Scan for the cell matching the given text and deliver its [X, Y] coordinate at center. 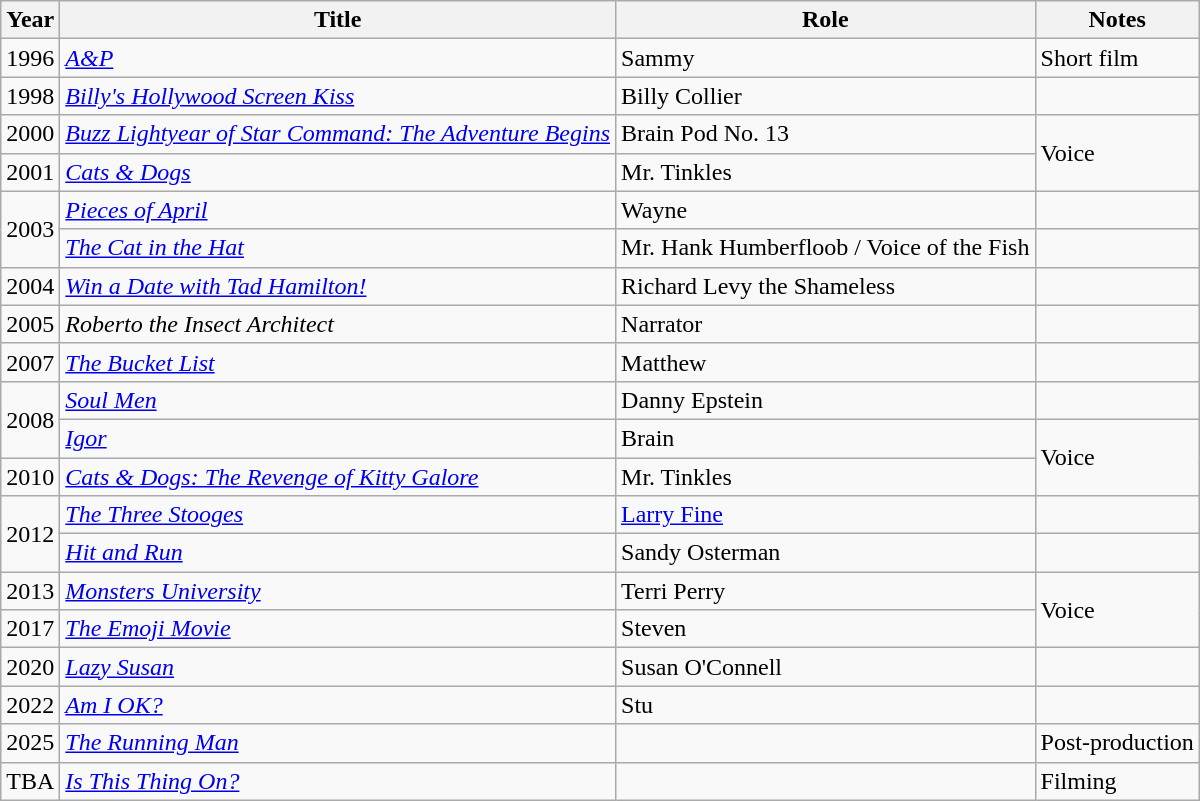
Susan O'Connell [826, 667]
1996 [30, 58]
Notes [1117, 20]
Post-production [1117, 743]
Larry Fine [826, 515]
Danny Epstein [826, 400]
Win a Date with Tad Hamilton! [338, 286]
Cats & Dogs: The Revenge of Kitty Galore [338, 477]
Brain Pod No. 13 [826, 134]
Sammy [826, 58]
Roberto the Insect Architect [338, 324]
Am I OK? [338, 705]
The Cat in the Hat [338, 248]
2001 [30, 172]
2022 [30, 705]
Stu [826, 705]
2017 [30, 629]
Steven [826, 629]
2010 [30, 477]
The Emoji Movie [338, 629]
Brain [826, 438]
The Running Man [338, 743]
Lazy Susan [338, 667]
Role [826, 20]
Narrator [826, 324]
The Bucket List [338, 362]
The Three Stooges [338, 515]
Matthew [826, 362]
Soul Men [338, 400]
Terri Perry [826, 591]
Short film [1117, 58]
Title [338, 20]
Year [30, 20]
2005 [30, 324]
TBA [30, 781]
2020 [30, 667]
2013 [30, 591]
Buzz Lightyear of Star Command: The Adventure Begins [338, 134]
Pieces of April [338, 210]
Is This Thing On? [338, 781]
A&P [338, 58]
Filming [1117, 781]
2004 [30, 286]
2008 [30, 419]
Sandy Osterman [826, 553]
Cats & Dogs [338, 172]
2025 [30, 743]
2000 [30, 134]
Billy Collier [826, 96]
Richard Levy the Shameless [826, 286]
Monsters University [338, 591]
Igor [338, 438]
Billy's Hollywood Screen Kiss [338, 96]
Mr. Hank Humberfloob / Voice of the Fish [826, 248]
1998 [30, 96]
Hit and Run [338, 553]
2012 [30, 534]
2003 [30, 229]
2007 [30, 362]
Wayne [826, 210]
